Detect which cell encompasses the target text, then output its [X, Y] center coordinate. 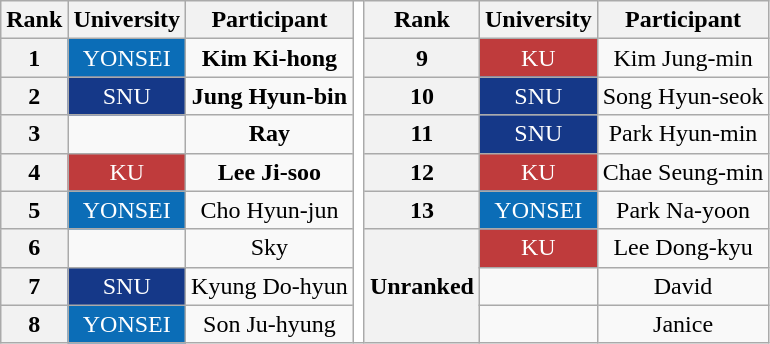
4 [34, 172]
Unranked [422, 286]
3 [34, 134]
Son Ju-hyung [270, 324]
12 [422, 172]
Ray [270, 134]
5 [34, 210]
David [683, 286]
1 [34, 58]
7 [34, 286]
Kim Jung-min [683, 58]
Sky [270, 248]
9 [422, 58]
6 [34, 248]
2 [34, 96]
8 [34, 324]
Jung Hyun-bin [270, 96]
11 [422, 134]
Kim Ki-hong [270, 58]
Lee Ji-soo [270, 172]
Park Hyun-min [683, 134]
10 [422, 96]
Cho Hyun-jun [270, 210]
13 [422, 210]
Song Hyun-seok [683, 96]
Janice [683, 324]
Kyung Do-hyun [270, 286]
Chae Seung-min [683, 172]
Lee Dong-kyu [683, 248]
Park Na-yoon [683, 210]
